Capture the cell that displays the provided text and extract its (X, Y) central coordinate. 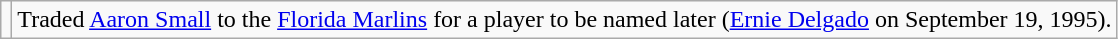
Traded Aaron Small to the Florida Marlins for a player to be named later (Ernie Delgado on September 19, 1995). (564, 20)
